From the cell containing the given text, extract its center point as [x, y] coordinate. 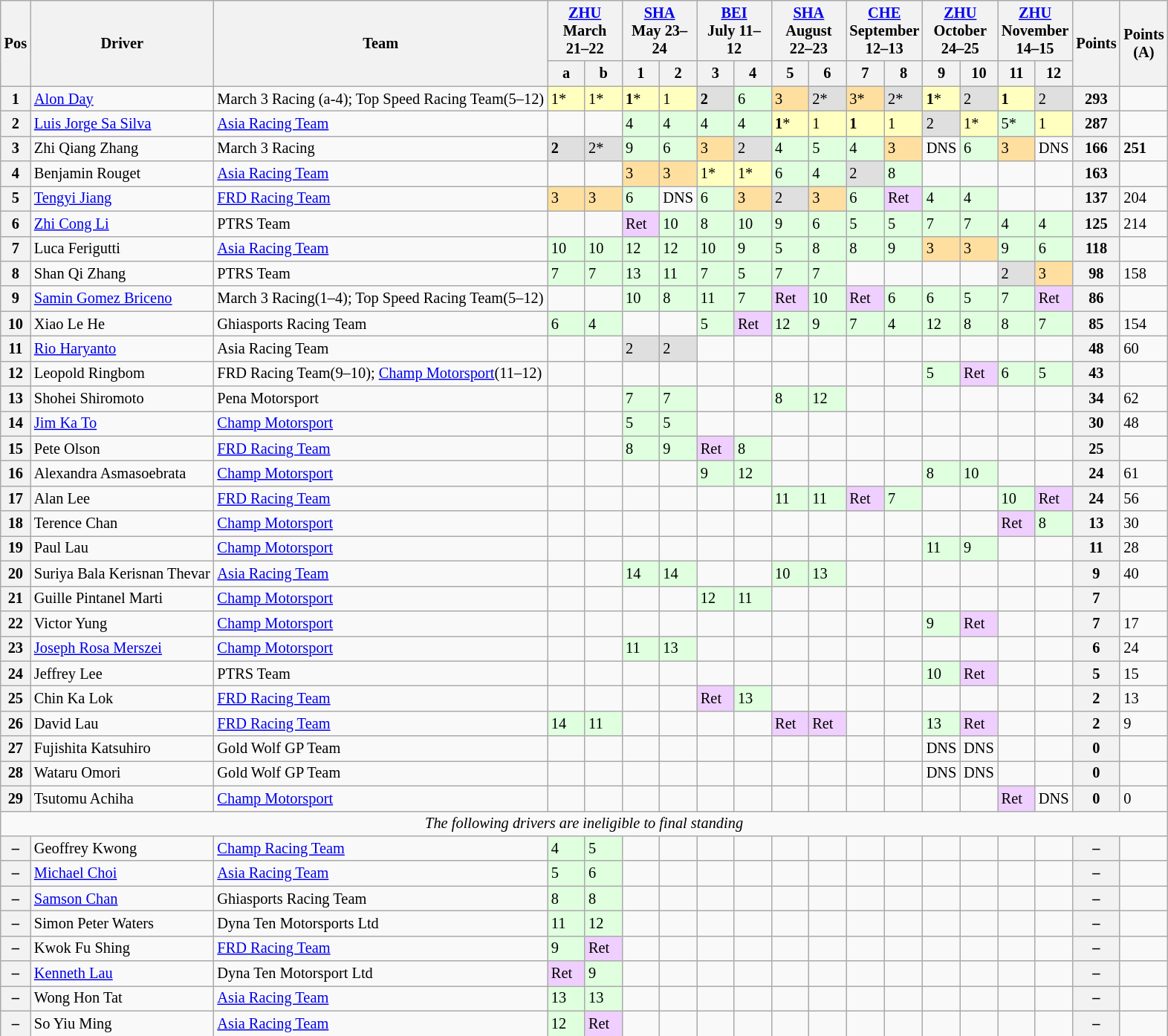
27 [16, 749]
Alan Lee [122, 498]
David Lau [122, 723]
Tsutomu Achiha [122, 798]
Benjamin Rouget [122, 174]
61 [1143, 473]
Joseph Rosa Merszei [122, 648]
Dyna Ten Motorsports Ltd [380, 923]
Alexandra Asmasoebrata [122, 473]
Chin Ka Lok [122, 698]
a [566, 74]
BEIJuly 11–12 [734, 30]
3* [866, 99]
287 [1096, 123]
56 [1143, 498]
Kenneth Lau [122, 974]
Zhi Qiang Zhang [122, 149]
So Yiu Ming [122, 1023]
204 [1143, 198]
Tengyi Jiang [122, 198]
Xiao Le He [122, 324]
March 3 Racing(1–4); Top Speed Racing Team(5–12) [380, 299]
40 [1143, 573]
Samin Gomez Briceno [122, 299]
26 [16, 723]
Shan Qi Zhang [122, 273]
Pena Motorsport [380, 399]
Wong Hon Tat [122, 998]
Wataru Omori [122, 773]
85 [1096, 324]
March 3 Racing (a-4); Top Speed Racing Team(5–12) [380, 99]
CHESeptember 12–13 [884, 30]
18 [16, 524]
b [603, 74]
125 [1096, 224]
86 [1096, 299]
Samson Chan [122, 899]
SHAAugust 22–23 [808, 30]
29 [16, 798]
Shohei Shiromoto [122, 399]
62 [1143, 399]
60 [1143, 348]
Alon Day [122, 99]
Kwok Fu Shing [122, 948]
Team [380, 43]
Points(A) [1143, 43]
118 [1096, 249]
Suriya Bala Kerisnan Thevar [122, 573]
Leopold Ringbom [122, 374]
Fujishita Katsuhiro [122, 749]
Zhi Cong Li [122, 224]
FRD Racing Team(9–10); Champ Motorsport(11–12) [380, 374]
163 [1096, 174]
23 [16, 648]
Luca Ferigutti [122, 249]
Terence Chan [122, 524]
158 [1143, 273]
Points [1096, 43]
Geoffrey Kwong [122, 848]
98 [1096, 273]
16 [16, 473]
166 [1096, 149]
Pos [16, 43]
22 [16, 623]
Paul Lau [122, 548]
Guille Pintanel Marti [122, 599]
214 [1143, 224]
Victor Yung [122, 623]
251 [1143, 149]
154 [1143, 324]
5* [1016, 123]
21 [16, 599]
Rio Haryanto [122, 348]
Dyna Ten Motorsport Ltd [380, 974]
Luis Jorge Sa Silva [122, 123]
Simon Peter Waters [122, 923]
43 [1096, 374]
Driver [122, 43]
Jeffrey Lee [122, 674]
Pete Olson [122, 449]
137 [1096, 198]
34 [1096, 399]
The following drivers are ineligible to final standing [584, 824]
ZHUOctober 24–25 [960, 30]
Jim Ka To [122, 423]
ZHUMarch 21–22 [585, 30]
SHAMay 23–24 [660, 30]
ZHUNovember 14–15 [1036, 30]
293 [1096, 99]
Michael Choi [122, 873]
March 3 Racing [380, 149]
20 [16, 573]
Champ Racing Team [380, 848]
19 [16, 548]
